Scan for the cell matching the given text and deliver its [x, y] coordinate at center. 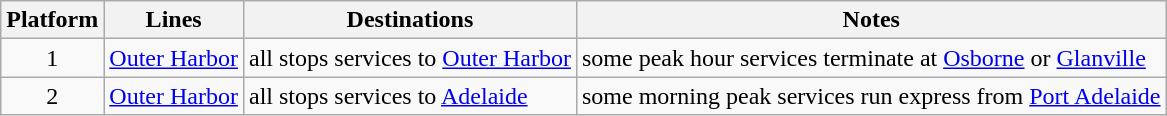
2 [52, 96]
some peak hour services terminate at Osborne or Glanville [871, 58]
all stops services to Adelaide [410, 96]
Platform [52, 20]
Destinations [410, 20]
all stops services to Outer Harbor [410, 58]
some morning peak services run express from Port Adelaide [871, 96]
Lines [174, 20]
1 [52, 58]
Notes [871, 20]
